Locate the cell with the specified text and output its [X, Y] center coordinate. 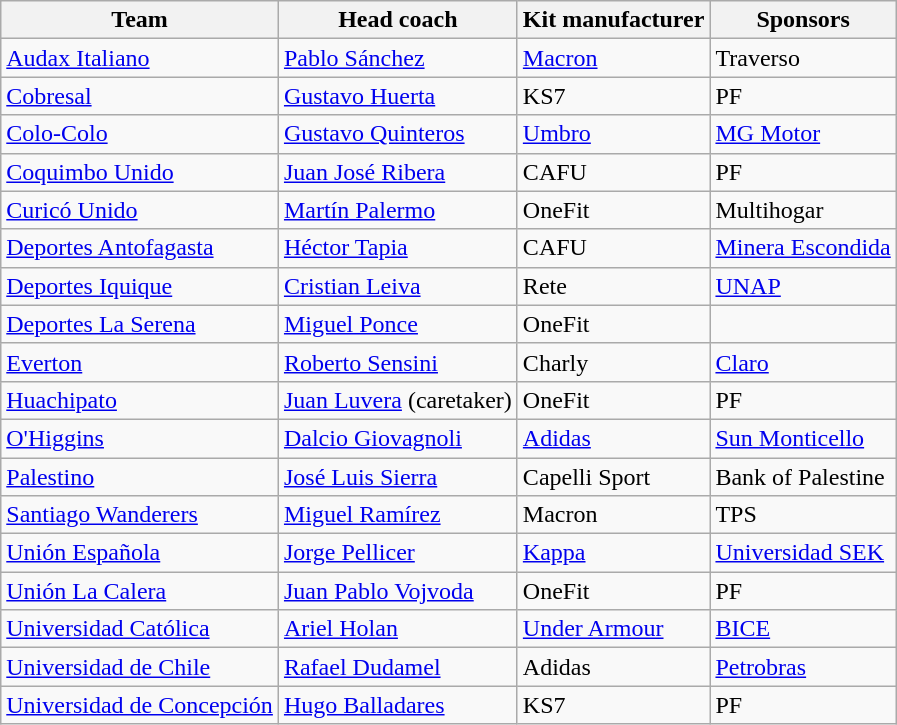
Head coach [398, 20]
Kappa [614, 553]
Sponsors [803, 20]
Colo-Colo [140, 134]
Jorge Pellicer [398, 553]
Kit manufacturer [614, 20]
Bank of Palestine [803, 477]
Curicó Unido [140, 210]
Universidad Católica [140, 629]
MG Motor [803, 134]
Capelli Sport [614, 477]
Cristian Leiva [398, 286]
Multihogar [803, 210]
Charly [614, 362]
TPS [803, 515]
Héctor Tapia [398, 248]
Deportes Iquique [140, 286]
Martín Palermo [398, 210]
UNAP [803, 286]
Ariel Holan [398, 629]
Palestino [140, 477]
Miguel Ramírez [398, 515]
Dalcio Giovagnoli [398, 438]
Petrobras [803, 667]
BICE [803, 629]
José Luis Sierra [398, 477]
Umbro [614, 134]
O'Higgins [140, 438]
Team [140, 20]
Juan José Ribera [398, 172]
Universidad de Concepción [140, 705]
Cobresal [140, 96]
Miguel Ponce [398, 324]
Roberto Sensini [398, 362]
Under Armour [614, 629]
Gustavo Huerta [398, 96]
Sun Monticello [803, 438]
Minera Escondida [803, 248]
Claro [803, 362]
Audax Italiano [140, 58]
Gustavo Quinteros [398, 134]
Everton [140, 362]
Traverso [803, 58]
Universidad SEK [803, 553]
Deportes La Serena [140, 324]
Huachipato [140, 400]
Unión Española [140, 553]
Hugo Balladares [398, 705]
Juan Pablo Vojvoda [398, 591]
Juan Luvera (caretaker) [398, 400]
Rafael Dudamel [398, 667]
Unión La Calera [140, 591]
Rete [614, 286]
Santiago Wanderers [140, 515]
Coquimbo Unido [140, 172]
Pablo Sánchez [398, 58]
Deportes Antofagasta [140, 248]
Universidad de Chile [140, 667]
